From the cell containing the given text, extract its center point as (X, Y) coordinate. 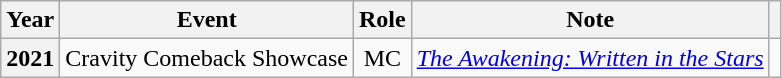
Event (207, 20)
MC (382, 58)
Year (30, 20)
Role (382, 20)
The Awakening: Written in the Stars (590, 58)
Cravity Comeback Showcase (207, 58)
Note (590, 20)
2021 (30, 58)
